Identify which cell holds the provided text, then report its [X, Y] central coordinate. 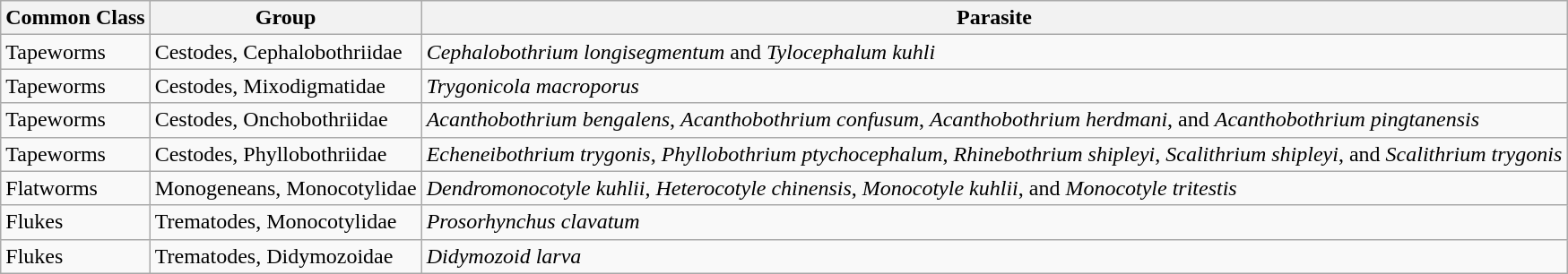
Group [285, 18]
Echeneibothrium trygonis, Phyllobothrium ptychocephalum, Rhinebothrium shipleyi, Scalithrium shipleyi, and Scalithrium trygonis [994, 154]
Parasite [994, 18]
Trematodes, Monocotylidae [285, 222]
Trygonicola macroporus [994, 86]
Trematodes, Didymozoidae [285, 256]
Cestodes, Cephalobothriidae [285, 52]
Flatworms [75, 188]
Cestodes, Onchobothriidae [285, 120]
Didymozoid larva [994, 256]
Cestodes, Phyllobothriidae [285, 154]
Prosorhynchus clavatum [994, 222]
Dendromonocotyle kuhlii, Heterocotyle chinensis, Monocotyle kuhlii, and Monocotyle tritestis [994, 188]
Cephalobothrium longisegmentum and Tylocephalum kuhli [994, 52]
Acanthobothrium bengalens, Acanthobothrium confusum, Acanthobothrium herdmani, and Acanthobothrium pingtanensis [994, 120]
Cestodes, Mixodigmatidae [285, 86]
Monogeneans, Monocotylidae [285, 188]
Common Class [75, 18]
